Find where the given text appears and provide that cell's center as (X, Y) coordinate. 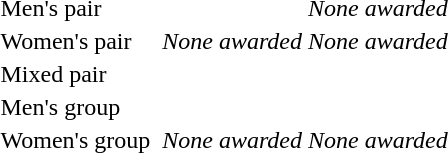
None awarded (232, 41)
